Identify which cell holds the provided text, then report its (x, y) central coordinate. 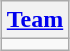
Team (35, 20)
